Search for the cell housing the specified text and yield its [x, y] center coordinate. 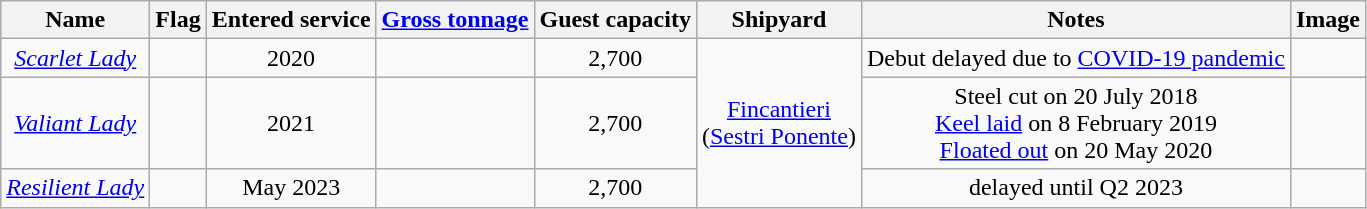
2021 [291, 123]
Name [76, 20]
Gross tonnage [455, 20]
Notes [1076, 20]
Entered service [291, 20]
Debut delayed due to COVID-19 pandemic [1076, 58]
Resilient Lady [76, 188]
Scarlet Lady [76, 58]
May 2023 [291, 188]
2020 [291, 58]
Shipyard [778, 20]
Fincantieri(Sestri Ponente) [778, 123]
delayed until Q2 2023 [1076, 188]
Flag [178, 20]
Steel cut on 20 July 2018Keel laid on 8 February 2019Floated out on 20 May 2020 [1076, 123]
Image [1328, 20]
Guest capacity [615, 20]
Valiant Lady [76, 123]
